Locate the cell with the specified text and output its [x, y] center coordinate. 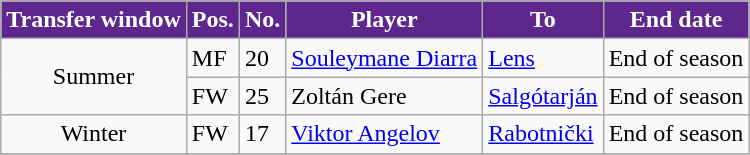
Pos. [212, 20]
To [543, 20]
Salgótarján [543, 96]
Player [384, 20]
20 [262, 58]
25 [262, 96]
17 [262, 134]
Rabotnički [543, 134]
Zoltán Gere [384, 96]
Transfer window [94, 20]
Summer [94, 77]
Winter [94, 134]
Lens [543, 58]
Souleymane Diarra [384, 58]
MF [212, 58]
No. [262, 20]
Viktor Angelov [384, 134]
End date [676, 20]
